Find where the given text appears and provide that cell's center as (X, Y) coordinate. 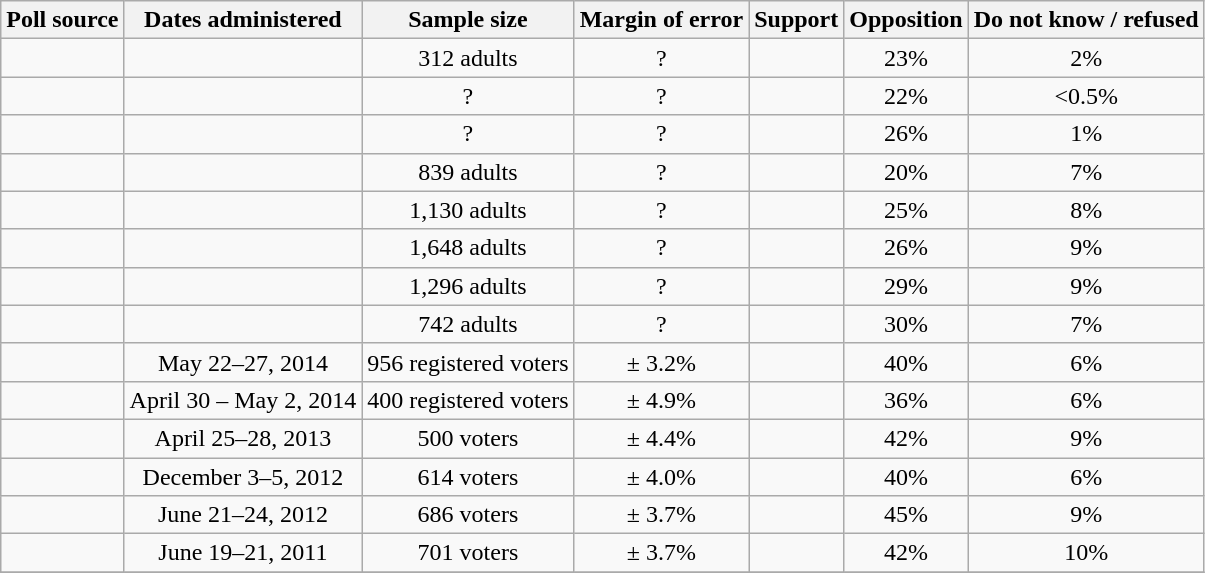
36% (906, 400)
45% (906, 515)
8% (1086, 210)
1,296 adults (468, 286)
April 25–28, 2013 (243, 438)
500 voters (468, 438)
701 voters (468, 553)
1,648 adults (468, 248)
2% (1086, 58)
23% (906, 58)
± 4.9% (662, 400)
Poll source (62, 20)
30% (906, 324)
June 21–24, 2012 (243, 515)
839 adults (468, 172)
20% (906, 172)
Do not know / refused (1086, 20)
April 30 – May 2, 2014 (243, 400)
25% (906, 210)
614 voters (468, 477)
± 4.0% (662, 477)
Sample size (468, 20)
1,130 adults (468, 210)
10% (1086, 553)
400 registered voters (468, 400)
Opposition (906, 20)
± 4.4% (662, 438)
<0.5% (1086, 96)
Support (796, 20)
22% (906, 96)
29% (906, 286)
May 22–27, 2014 (243, 362)
December 3–5, 2012 (243, 477)
± 3.2% (662, 362)
312 adults (468, 58)
956 registered voters (468, 362)
June 19–21, 2011 (243, 553)
Margin of error (662, 20)
742 adults (468, 324)
Dates administered (243, 20)
686 voters (468, 515)
1% (1086, 134)
